Return the (X, Y) coordinate for the center point of the cell that contains the specified text.  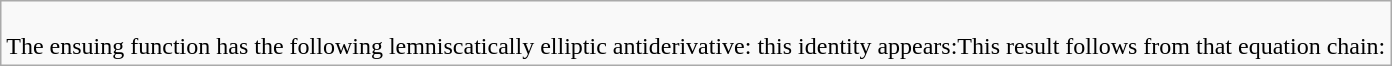
The ensuing function has the following lemniscatically elliptic antiderivative: this identity appears:This result follows from that equation chain: (696, 34)
